Detect which cell encompasses the target text, then output its (x, y) center coordinate. 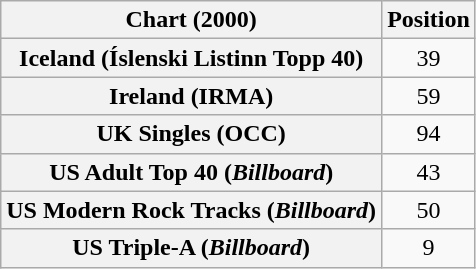
US Modern Rock Tracks (Billboard) (192, 210)
Position (429, 20)
Iceland (Íslenski Listinn Topp 40) (192, 58)
43 (429, 172)
50 (429, 210)
Ireland (IRMA) (192, 96)
59 (429, 96)
US Triple-A (Billboard) (192, 248)
UK Singles (OCC) (192, 134)
94 (429, 134)
9 (429, 248)
US Adult Top 40 (Billboard) (192, 172)
39 (429, 58)
Chart (2000) (192, 20)
